Search for the cell housing the specified text and yield its [X, Y] center coordinate. 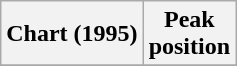
Chart (1995) [72, 34]
Peak position [189, 34]
